Search for the cell housing the specified text and yield its [x, y] center coordinate. 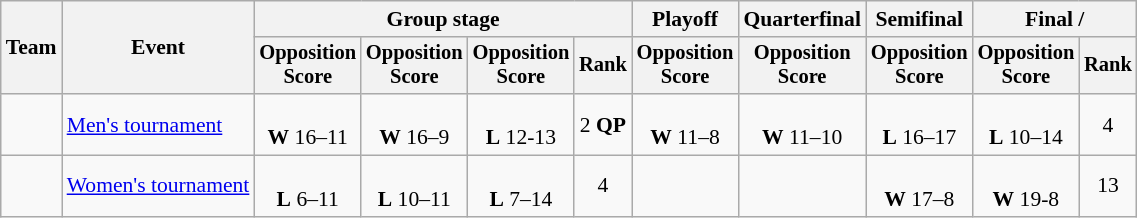
W 16–11 [308, 124]
W 19-8 [1026, 186]
L 7–14 [522, 186]
2 QP [603, 124]
Team [32, 48]
L 10–11 [414, 186]
13 [1108, 186]
W 16–9 [414, 124]
L 10–14 [1026, 124]
Final / [1055, 19]
Group stage [442, 19]
Event [158, 48]
W 11–8 [686, 124]
W 11–10 [802, 124]
Semifinal [920, 19]
Quarterfinal [802, 19]
W 17–8 [920, 186]
L 12-13 [522, 124]
L 6–11 [308, 186]
Playoff [686, 19]
Men's tournament [158, 124]
L 16–17 [920, 124]
Women's tournament [158, 186]
